Determine the [x, y] coordinate at the center of the cell enclosing the given text.  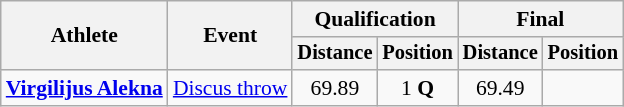
69.89 [334, 88]
Virgilijus Alekna [84, 88]
Athlete [84, 36]
1 Q [417, 88]
Qualification [374, 19]
Event [230, 36]
Final [540, 19]
Discus throw [230, 88]
69.49 [500, 88]
